Identify which cell holds the provided text, then report its [x, y] central coordinate. 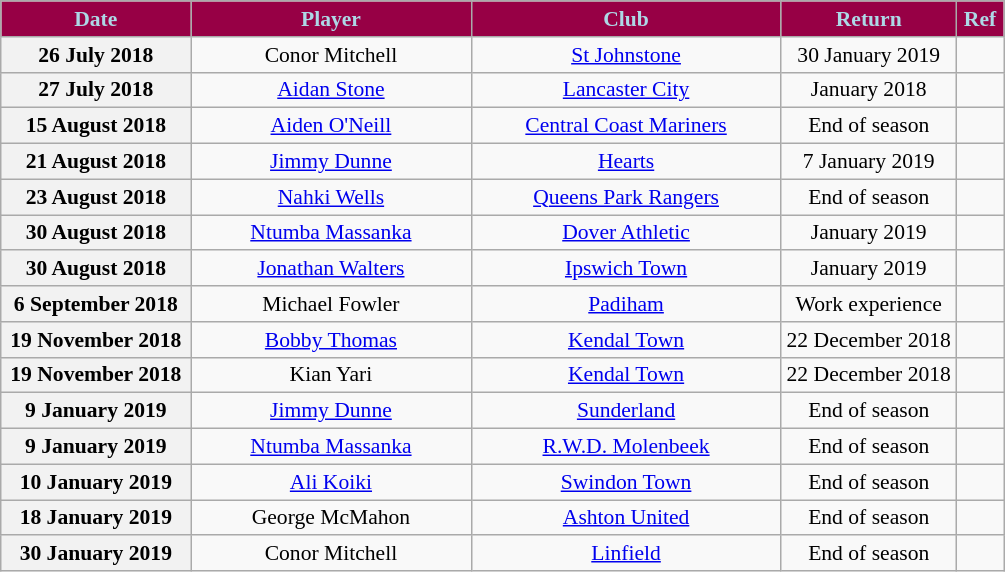
Kian Yari [331, 375]
26 July 2018 [96, 55]
Club [626, 19]
27 July 2018 [96, 90]
23 August 2018 [96, 197]
6 September 2018 [96, 304]
Date [96, 19]
George McMahon [331, 518]
Swindon Town [626, 482]
Central Coast Mariners [626, 126]
Ipswich Town [626, 269]
21 August 2018 [96, 162]
18 January 2019 [96, 518]
Jonathan Walters [331, 269]
R.W.D. Molenbeek [626, 447]
Lancaster City [626, 90]
Dover Athletic [626, 233]
Aiden O'Neill [331, 126]
Queens Park Rangers [626, 197]
Ali Koiki [331, 482]
7 January 2019 [868, 162]
Nahki Wells [331, 197]
Work experience [868, 304]
St Johnstone [626, 55]
Hearts [626, 162]
Linfield [626, 554]
January 2018 [868, 90]
Michael Fowler [331, 304]
Padiham [626, 304]
Ref [980, 19]
Aidan Stone [331, 90]
Sunderland [626, 411]
15 August 2018 [96, 126]
10 January 2019 [96, 482]
Return [868, 19]
Player [331, 19]
Bobby Thomas [331, 340]
Ashton United [626, 518]
